Pinpoint the cell where the given text exists, returning its [X, Y] midpoint coordinate. 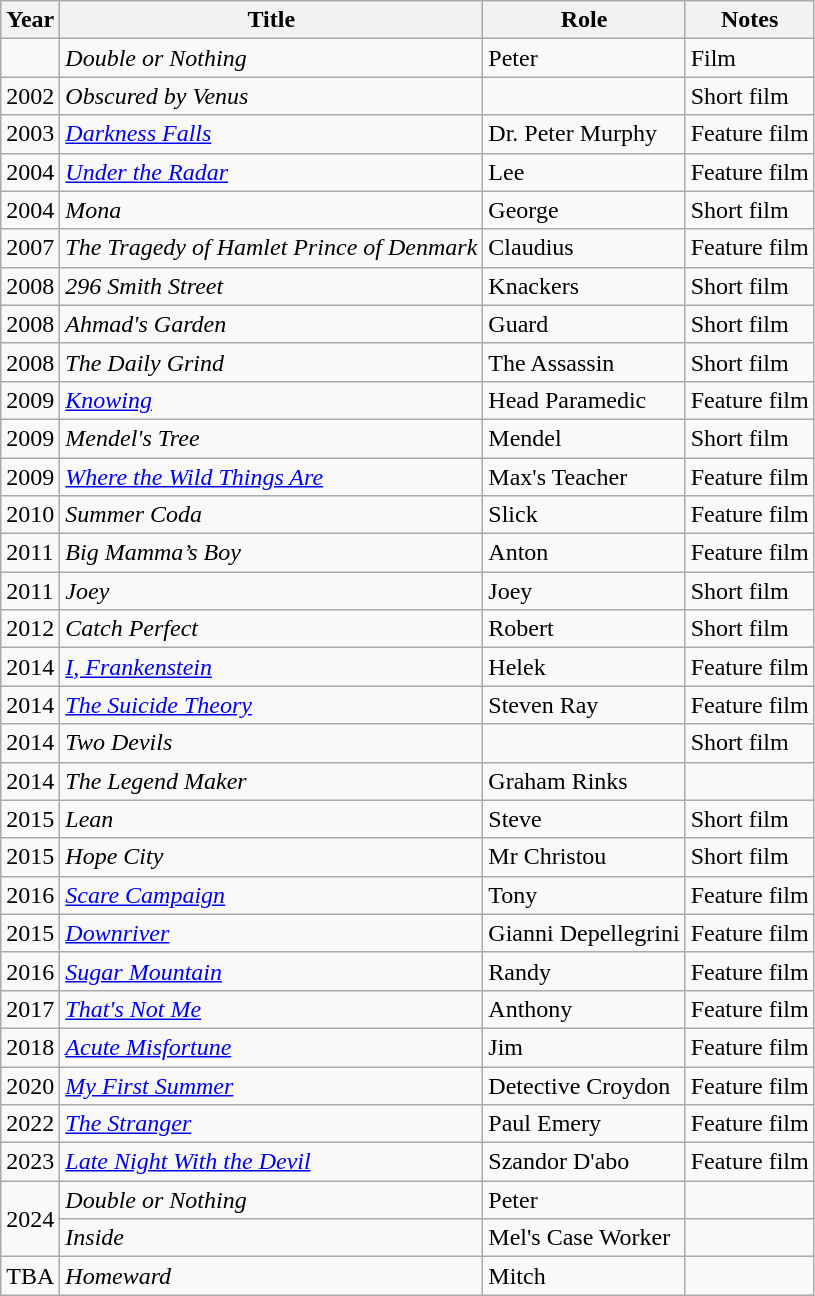
The Assassin [584, 362]
Sugar Mountain [272, 971]
Homeward [272, 1276]
Mr Christou [584, 857]
Knackers [584, 286]
2023 [30, 1162]
The Legend Maker [272, 781]
2022 [30, 1124]
Darkness Falls [272, 134]
Guard [584, 324]
Knowing [272, 400]
Downriver [272, 933]
Steve [584, 819]
Dr. Peter Murphy [584, 134]
Steven Ray [584, 705]
Head Paramedic [584, 400]
George [584, 210]
Gianni Depellegrini [584, 933]
Hope City [272, 857]
Obscured by Venus [272, 96]
2010 [30, 515]
Mel's Case Worker [584, 1238]
Ahmad's Garden [272, 324]
Szandor D'abo [584, 1162]
Detective Croydon [584, 1085]
2012 [30, 629]
Where the Wild Things Are [272, 477]
I, Frankenstein [272, 667]
Scare Campaign [272, 895]
Mitch [584, 1276]
Mona [272, 210]
My First Summer [272, 1085]
Late Night With the Devil [272, 1162]
Mendel [584, 438]
TBA [30, 1276]
2024 [30, 1219]
2020 [30, 1085]
296 Smith Street [272, 286]
Randy [584, 971]
2017 [30, 1009]
Summer Coda [272, 515]
Notes [750, 20]
Graham Rinks [584, 781]
Lean [272, 819]
2003 [30, 134]
2007 [30, 248]
Max's Teacher [584, 477]
Anton [584, 553]
2002 [30, 96]
The Stranger [272, 1124]
Catch Perfect [272, 629]
Acute Misfortune [272, 1047]
Mendel's Tree [272, 438]
The Tragedy of Hamlet Prince of Denmark [272, 248]
Year [30, 20]
Big Mamma’s Boy [272, 553]
2018 [30, 1047]
Title [272, 20]
Under the Radar [272, 172]
Paul Emery [584, 1124]
Role [584, 20]
Robert [584, 629]
Film [750, 58]
Lee [584, 172]
The Daily Grind [272, 362]
The Suicide Theory [272, 705]
Tony [584, 895]
Two Devils [272, 743]
Helek [584, 667]
That's Not Me [272, 1009]
Slick [584, 515]
Jim [584, 1047]
Claudius [584, 248]
Inside [272, 1238]
Anthony [584, 1009]
